For the text-containing cell, return its midpoint in (x, y) coordinate format. 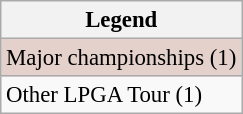
Major championships (1) (122, 58)
Legend (122, 20)
Other LPGA Tour (1) (122, 95)
